Locate the cell with the specified text and output its (X, Y) center coordinate. 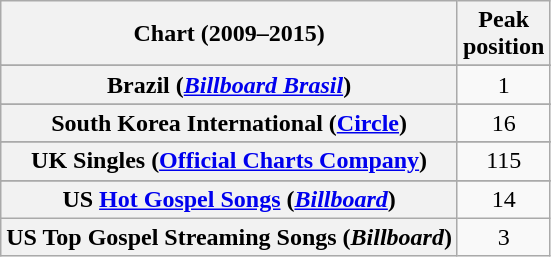
Brazil (Billboard Brasil) (230, 85)
US Hot Gospel Songs (Billboard) (230, 199)
3 (503, 237)
1 (503, 85)
UK Singles (Official Charts Company) (230, 161)
US Top Gospel Streaming Songs (Billboard) (230, 237)
115 (503, 161)
14 (503, 199)
Chart (2009–2015) (230, 34)
Peakposition (503, 34)
16 (503, 123)
South Korea International (Circle) (230, 123)
